For the text-containing cell, return its midpoint in [x, y] coordinate format. 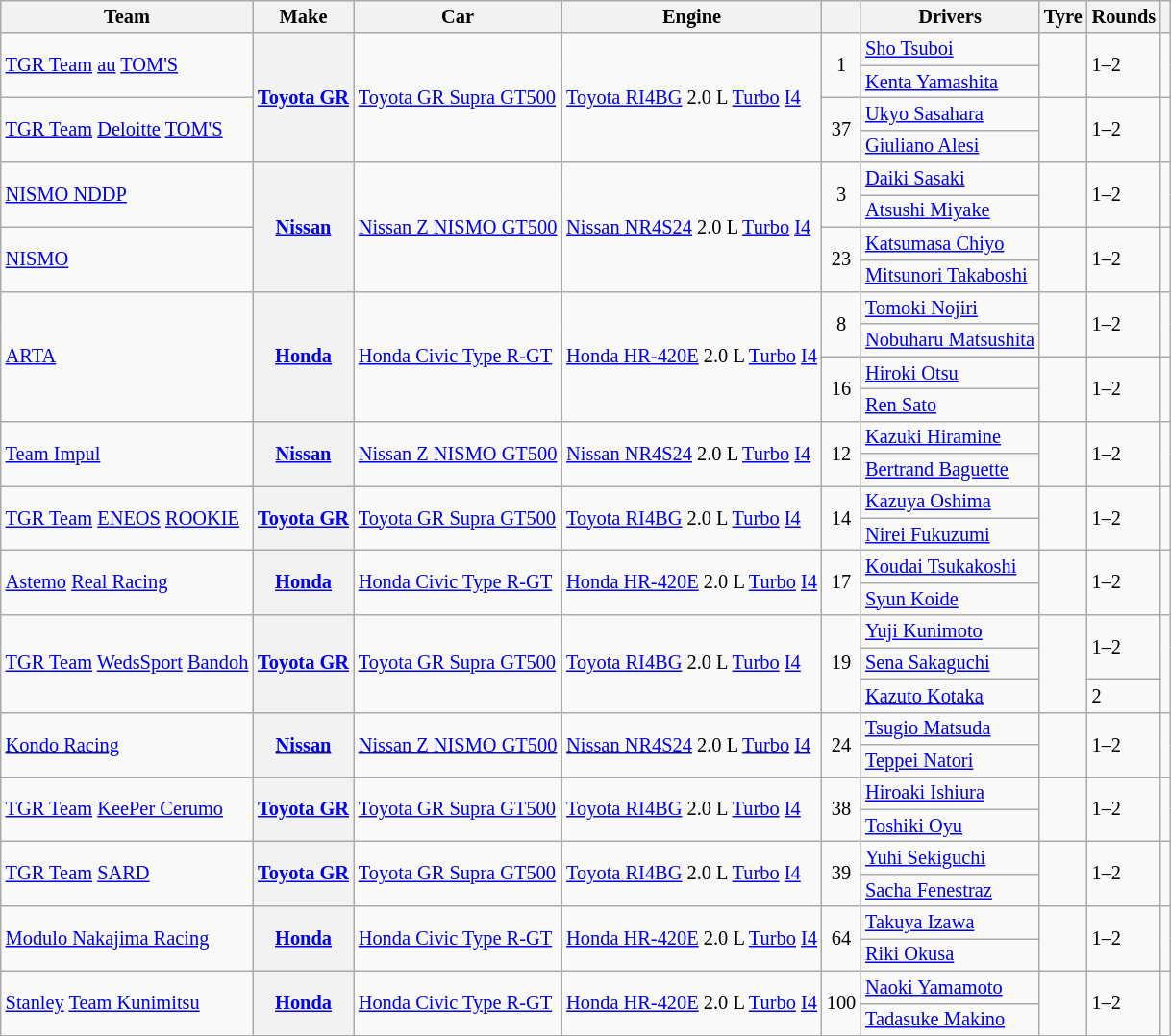
Koudai Tsukakoshi [950, 566]
Bertrand Baguette [950, 470]
14 [841, 517]
NISMO [127, 259]
19 [841, 663]
38 [841, 809]
Modulo Nakajima Racing [127, 938]
Tadasuke Makino [950, 1020]
Nobuharu Matsushita [950, 340]
64 [841, 938]
NISMO NDDP [127, 194]
1 [841, 65]
Team [127, 16]
Mitsunori Takaboshi [950, 276]
24 [841, 744]
TGR Team ENEOS ROOKIE [127, 517]
Engine [692, 16]
Rounds [1125, 16]
Toshiki Oyu [950, 826]
Make [304, 16]
17 [841, 582]
Daiki Sasaki [950, 179]
23 [841, 259]
Nirei Fukuzumi [950, 534]
Teppei Natori [950, 760]
Syun Koide [950, 599]
Tsugio Matsuda [950, 728]
3 [841, 194]
Kazuki Hiramine [950, 437]
Ukyo Sasahara [950, 113]
Sacha Fenestraz [950, 890]
100 [841, 1003]
Riki Okusa [950, 954]
Tomoki Nojiri [950, 308]
Drivers [950, 16]
Astemo Real Racing [127, 582]
TGR Team WedsSport Bandoh [127, 663]
Yuji Kunimoto [950, 631]
TGR Team SARD [127, 873]
Kazuto Kotaka [950, 696]
16 [841, 388]
Hiroki Otsu [950, 373]
Yuhi Sekiguchi [950, 857]
Giuliano Alesi [950, 146]
8 [841, 323]
39 [841, 873]
Tyre [1063, 16]
Ren Sato [950, 405]
Kondo Racing [127, 744]
TGR Team KeePer Cerumo [127, 809]
Takuya Izawa [950, 923]
TGR Team Deloitte TOM'S [127, 129]
Sena Sakaguchi [950, 663]
TGR Team au TOM'S [127, 65]
12 [841, 454]
Sho Tsuboi [950, 49]
Hiroaki Ishiura [950, 793]
Katsumasa Chiyo [950, 243]
Stanley Team Kunimitsu [127, 1003]
Atsushi Miyake [950, 210]
2 [1125, 696]
Kenta Yamashita [950, 82]
Naoki Yamamoto [950, 987]
ARTA [127, 356]
Team Impul [127, 454]
Kazuya Oshima [950, 502]
Car [458, 16]
37 [841, 129]
